Return (X, Y) of the center of cell containing provided text 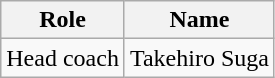
Name (199, 20)
Takehiro Suga (199, 58)
Head coach (63, 58)
Role (63, 20)
